Scan for the cell matching the given text and deliver its [x, y] coordinate at center. 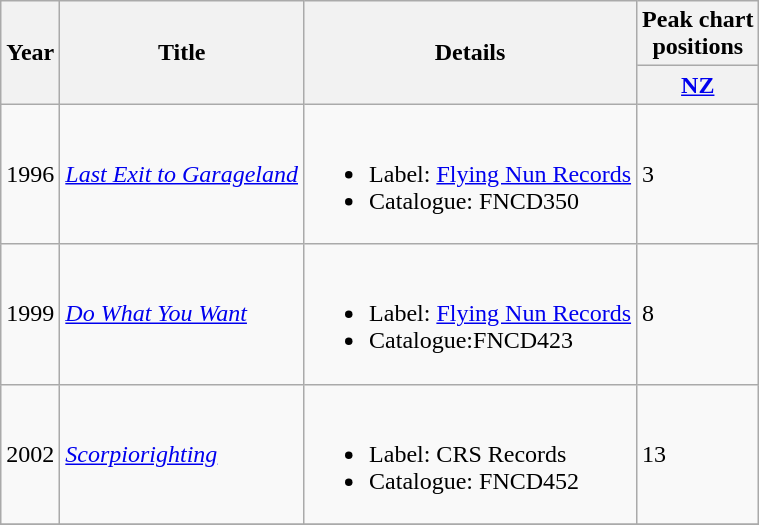
13 [698, 454]
Label: Flying Nun RecordsCatalogue: FNCD350 [470, 174]
2002 [30, 454]
1999 [30, 314]
8 [698, 314]
Peak chartpositions [698, 34]
Scorpiorighting [182, 454]
Label: Flying Nun RecordsCatalogue:FNCD423 [470, 314]
3 [698, 174]
Year [30, 52]
Do What You Want [182, 314]
Label: CRS RecordsCatalogue: FNCD452 [470, 454]
NZ [698, 85]
1996 [30, 174]
Title [182, 52]
Details [470, 52]
Last Exit to Garageland [182, 174]
